Detect which cell encompasses the target text, then output its [x, y] center coordinate. 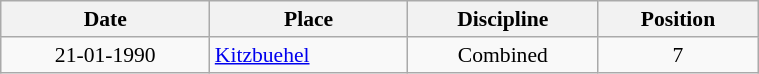
21-01-1990 [106, 55]
Position [678, 19]
7 [678, 55]
Combined [502, 55]
Date [106, 19]
Discipline [502, 19]
Kitzbuehel [309, 55]
Place [309, 19]
